Extract the [x, y] coordinate from the center of the cell holding the provided text.  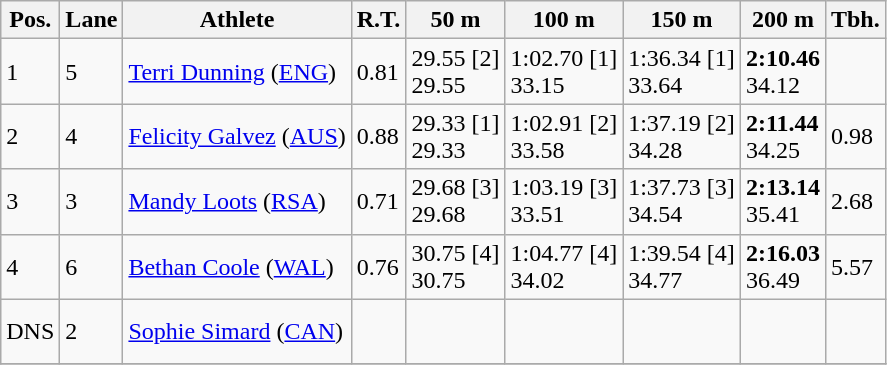
Sophie Simard (CAN) [237, 332]
2:13.1435.41 [782, 202]
2:10.4634.12 [782, 72]
1:37.73 [3]34.54 [682, 202]
1:04.77 [4]34.02 [564, 266]
5.57 [855, 266]
6 [92, 266]
0.98 [855, 136]
Athlete [237, 20]
2:16.0336.49 [782, 266]
Terri Dunning (ENG) [237, 72]
50 m [456, 20]
Bethan Coole (WAL) [237, 266]
2.68 [855, 202]
Lane [92, 20]
5 [92, 72]
2:11.4434.25 [782, 136]
29.55 [2]29.55 [456, 72]
1:02.91 [2]33.58 [564, 136]
Tbh. [855, 20]
100 m [564, 20]
0.81 [378, 72]
0.71 [378, 202]
200 m [782, 20]
150 m [682, 20]
1:36.34 [1]33.64 [682, 72]
R.T. [378, 20]
Mandy Loots (RSA) [237, 202]
0.76 [378, 266]
1:39.54 [4]34.77 [682, 266]
29.33 [1]29.33 [456, 136]
1:02.70 [1]33.15 [564, 72]
1 [30, 72]
0.88 [378, 136]
29.68 [3]29.68 [456, 202]
1:37.19 [2]34.28 [682, 136]
Felicity Galvez (AUS) [237, 136]
DNS [30, 332]
30.75 [4]30.75 [456, 266]
Pos. [30, 20]
1:03.19 [3]33.51 [564, 202]
